Find where the given text appears and provide that cell's center as [x, y] coordinate. 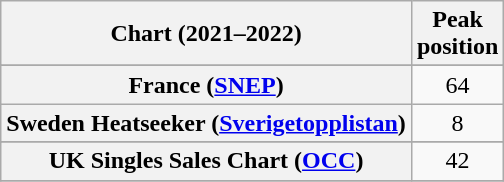
64 [457, 85]
UK Singles Sales Chart (OCC) [206, 161]
Sweden Heatseeker (Sverigetopplistan) [206, 123]
Peakposition [457, 34]
42 [457, 161]
Chart (2021–2022) [206, 34]
France (SNEP) [206, 85]
8 [457, 123]
